Scan for the cell matching the given text and deliver its (X, Y) coordinate at center. 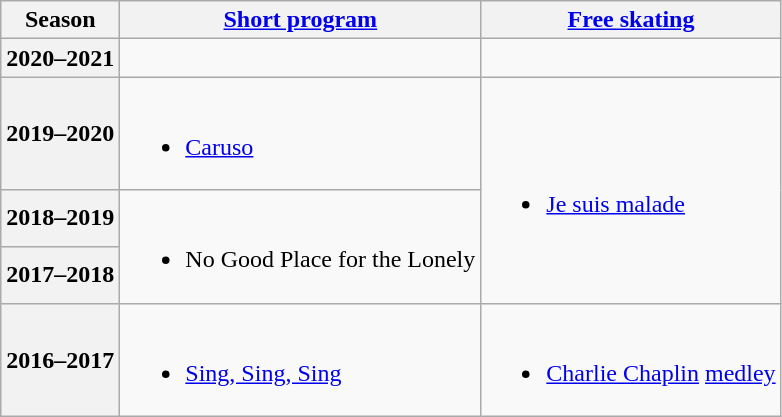
2017–2018 (60, 274)
Je suis malade (631, 190)
2016–2017 (60, 360)
Caruso (300, 134)
2018–2019 (60, 218)
2019–2020 (60, 134)
Charlie Chaplin medley (631, 360)
Season (60, 20)
Short program (300, 20)
No Good Place for the Lonely (300, 246)
Sing, Sing, Sing (300, 360)
2020–2021 (60, 58)
Free skating (631, 20)
